Determine the (x, y) coordinate at the center of the cell enclosing the given text.  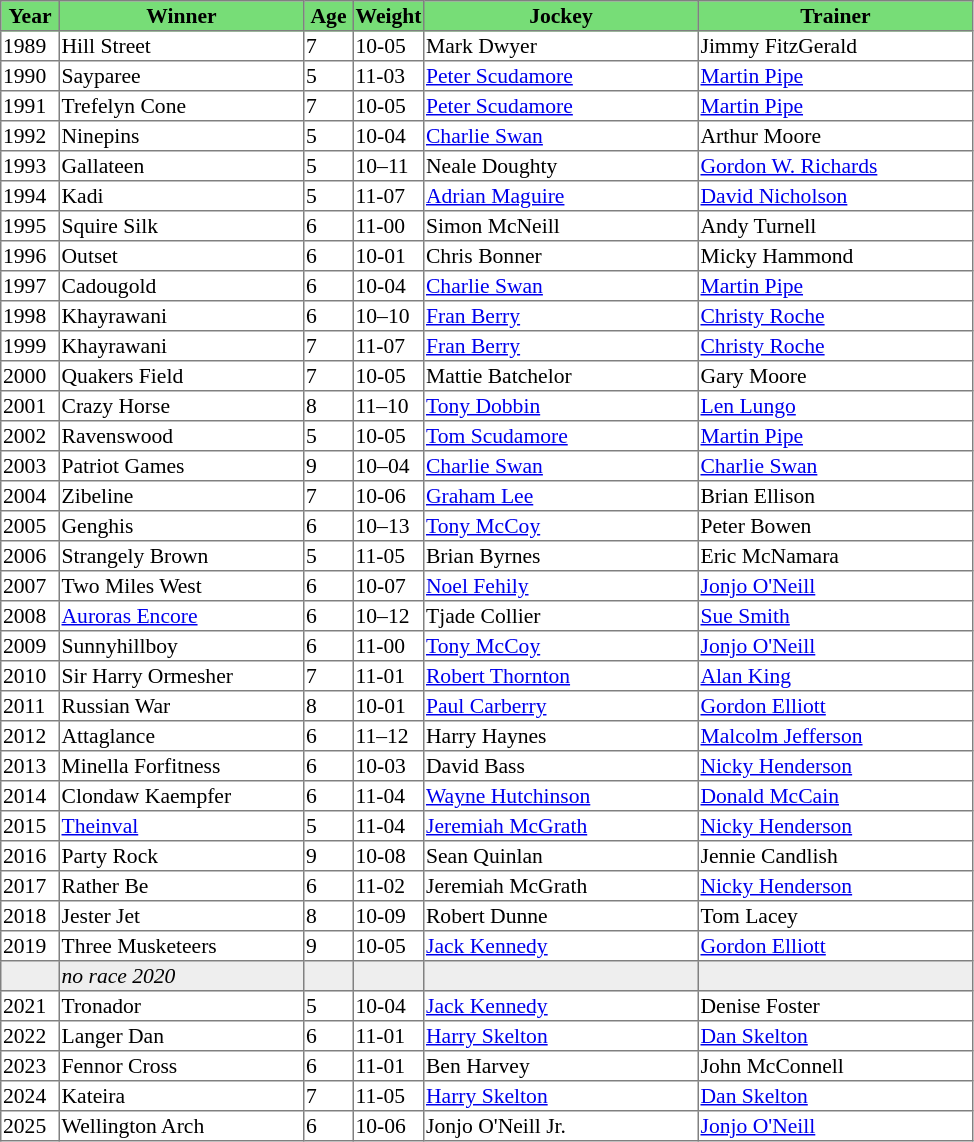
Theinval (181, 826)
Malcolm Jefferson (835, 736)
1991 (30, 106)
Donald McCain (835, 796)
11–12 (388, 736)
Russian War (181, 706)
1999 (30, 346)
Kadi (181, 196)
2023 (30, 1066)
2006 (30, 556)
Sayparee (181, 76)
Auroras Encore (181, 616)
Fennor Cross (181, 1066)
Outset (181, 256)
Strangely Brown (181, 556)
Micky Hammond (835, 256)
2002 (30, 436)
Minella Forfitness (181, 766)
Tjade Collier (561, 616)
10-08 (388, 856)
Len Lungo (835, 406)
Sean Quinlan (561, 856)
Gallateen (181, 166)
2015 (30, 826)
Brian Ellison (835, 496)
Eric McNamara (835, 556)
Rather Be (181, 886)
1995 (30, 226)
2016 (30, 856)
1996 (30, 256)
Zibeline (181, 496)
Sir Harry Ormesher (181, 676)
10–04 (388, 466)
2018 (30, 916)
Neale Doughty (561, 166)
Simon McNeill (561, 226)
1994 (30, 196)
John McConnell (835, 1066)
David Bass (561, 766)
1992 (30, 136)
10–11 (388, 166)
Brian Byrnes (561, 556)
Jennie Candlish (835, 856)
Paul Carberry (561, 706)
Robert Dunne (561, 916)
Robert Thornton (561, 676)
Weight (388, 16)
Harry Haynes (561, 736)
2019 (30, 946)
Clondaw Kaempfer (181, 796)
Two Miles West (181, 586)
Age (329, 16)
Quakers Field (181, 376)
2008 (30, 616)
no race 2020 (181, 976)
Alan King (835, 676)
Kateira (181, 1096)
11-03 (388, 76)
Chris Bonner (561, 256)
Trainer (835, 16)
2000 (30, 376)
Ninepins (181, 136)
Patriot Games (181, 466)
Langer Dan (181, 1036)
Sunnyhillboy (181, 646)
2007 (30, 586)
Denise Foster (835, 1006)
Ravenswood (181, 436)
Mattie Batchelor (561, 376)
1989 (30, 46)
1997 (30, 286)
Wellington Arch (181, 1126)
Tom Scudamore (561, 436)
Wayne Hutchinson (561, 796)
2011 (30, 706)
Jimmy FitzGerald (835, 46)
Tom Lacey (835, 916)
2005 (30, 526)
1998 (30, 316)
1993 (30, 166)
2013 (30, 766)
10-09 (388, 916)
Winner (181, 16)
2014 (30, 796)
Cadougold (181, 286)
Year (30, 16)
Party Rock (181, 856)
2004 (30, 496)
Attaglance (181, 736)
Ben Harvey (561, 1066)
Trefelyn Cone (181, 106)
Graham Lee (561, 496)
Jester Jet (181, 916)
2022 (30, 1036)
Andy Turnell (835, 226)
2024 (30, 1096)
2003 (30, 466)
2021 (30, 1006)
Squire Silk (181, 226)
Genghis (181, 526)
Three Musketeers (181, 946)
Noel Fehily (561, 586)
David Nicholson (835, 196)
11–10 (388, 406)
Arthur Moore (835, 136)
Jockey (561, 16)
10-07 (388, 586)
Jonjo O'Neill Jr. (561, 1126)
2010 (30, 676)
Tronador (181, 1006)
Adrian Maguire (561, 196)
2009 (30, 646)
Tony Dobbin (561, 406)
10–13 (388, 526)
Gary Moore (835, 376)
Gordon W. Richards (835, 166)
2017 (30, 886)
1990 (30, 76)
2001 (30, 406)
Hill Street (181, 46)
Mark Dwyer (561, 46)
Crazy Horse (181, 406)
10-03 (388, 766)
Peter Bowen (835, 526)
Sue Smith (835, 616)
2025 (30, 1126)
2012 (30, 736)
10–10 (388, 316)
11-02 (388, 886)
10–12 (388, 616)
